Find where the given text appears and provide that cell's center as [X, Y] coordinate. 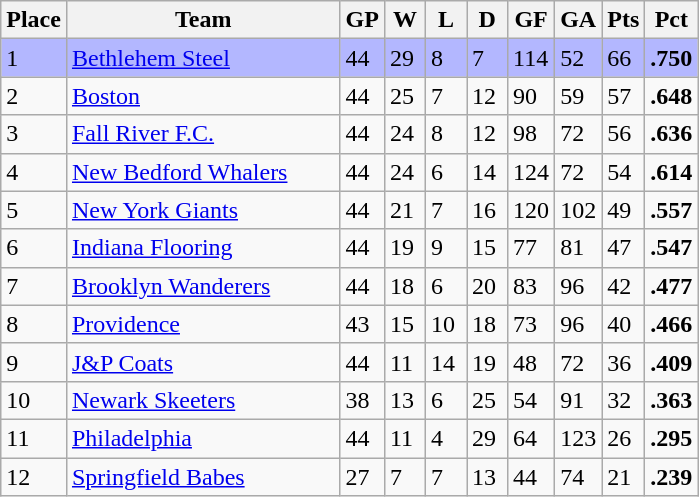
124 [532, 172]
120 [532, 210]
73 [532, 324]
77 [532, 248]
Providence [203, 324]
102 [578, 210]
.363 [672, 400]
Fall River F.C. [203, 134]
Team [203, 20]
.477 [672, 286]
42 [624, 286]
.295 [672, 438]
123 [578, 438]
16 [488, 210]
.239 [672, 477]
.557 [672, 210]
83 [532, 286]
New Bedford Whalers [203, 172]
.466 [672, 324]
Place [34, 20]
Pct [672, 20]
81 [578, 248]
98 [532, 134]
2 [34, 96]
1 [34, 58]
114 [532, 58]
.409 [672, 362]
GF [532, 20]
57 [624, 96]
.636 [672, 134]
49 [624, 210]
L [446, 20]
43 [362, 324]
26 [624, 438]
90 [532, 96]
74 [578, 477]
GP [362, 20]
5 [34, 210]
64 [532, 438]
Boston [203, 96]
48 [532, 362]
27 [362, 477]
Pts [624, 20]
52 [578, 58]
20 [488, 286]
3 [34, 134]
New York Giants [203, 210]
D [488, 20]
91 [578, 400]
36 [624, 362]
W [404, 20]
Indiana Flooring [203, 248]
40 [624, 324]
.614 [672, 172]
J&P Coats [203, 362]
32 [624, 400]
38 [362, 400]
.750 [672, 58]
59 [578, 96]
Springfield Babes [203, 477]
.648 [672, 96]
56 [624, 134]
47 [624, 248]
Philadelphia [203, 438]
66 [624, 58]
.547 [672, 248]
Brooklyn Wanderers [203, 286]
Newark Skeeters [203, 400]
GA [578, 20]
Bethlehem Steel [203, 58]
